Determine the [x, y] coordinate at the center of the cell enclosing the given text.  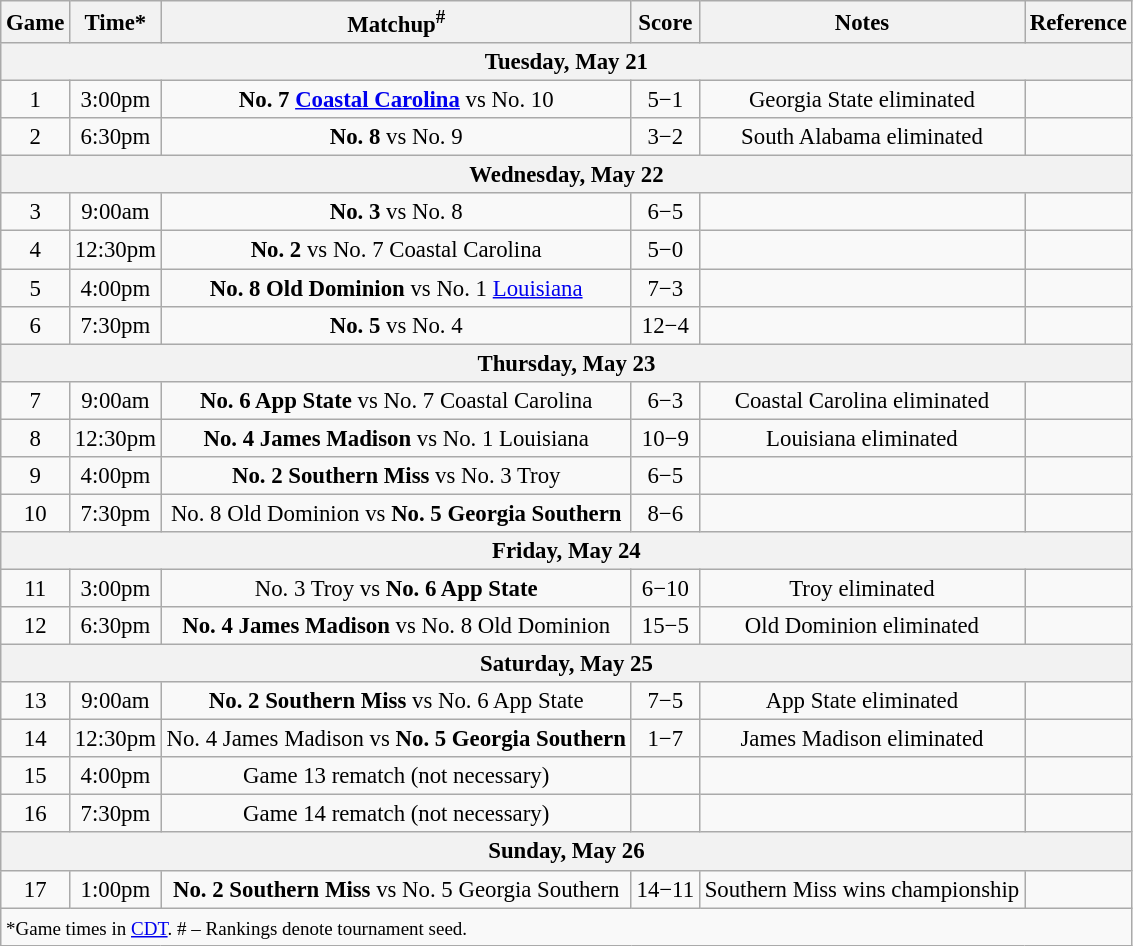
11 [36, 588]
15 [36, 776]
5−0 [665, 250]
15−5 [665, 626]
2 [36, 137]
5 [36, 288]
No. 8 Old Dominion vs No. 1 Louisiana [396, 288]
5−1 [665, 100]
Game [36, 22]
Wednesday, May 22 [566, 175]
No. 4 James Madison vs No. 5 Georgia Southern [396, 739]
Sunday, May 26 [566, 852]
Time* [116, 22]
Southern Miss wins championship [862, 889]
12−4 [665, 325]
No. 2 Southern Miss vs No. 3 Troy [396, 476]
No. 2 vs No. 7 Coastal Carolina [396, 250]
No. 3 vs No. 8 [396, 213]
3−2 [665, 137]
7−5 [665, 701]
No. 5 vs No. 4 [396, 325]
Notes [862, 22]
7−3 [665, 288]
8−6 [665, 513]
Old Dominion eliminated [862, 626]
No. 3 Troy vs No. 6 App State [396, 588]
10 [36, 513]
Troy eliminated [862, 588]
*Game times in CDT. # – Rankings denote tournament seed. [566, 927]
12 [36, 626]
8 [36, 438]
3 [36, 213]
6−10 [665, 588]
1:00pm [116, 889]
9 [36, 476]
10−9 [665, 438]
No. 8 vs No. 9 [396, 137]
No. 7 Coastal Carolina vs No. 10 [396, 100]
South Alabama eliminated [862, 137]
Score [665, 22]
6−3 [665, 400]
1−7 [665, 739]
17 [36, 889]
1 [36, 100]
7 [36, 400]
14 [36, 739]
No. 8 Old Dominion vs No. 5 Georgia Southern [396, 513]
App State eliminated [862, 701]
Louisiana eliminated [862, 438]
Reference [1078, 22]
James Madison eliminated [862, 739]
16 [36, 814]
4 [36, 250]
13 [36, 701]
Matchup# [396, 22]
Tuesday, May 21 [566, 62]
Game 14 rematch (not necessary) [396, 814]
No. 2 Southern Miss vs No. 6 App State [396, 701]
No. 2 Southern Miss vs No. 5 Georgia Southern [396, 889]
Georgia State eliminated [862, 100]
No. 4 James Madison vs No. 1 Louisiana [396, 438]
6 [36, 325]
Thursday, May 23 [566, 363]
No. 6 App State vs No. 7 Coastal Carolina [396, 400]
No. 4 James Madison vs No. 8 Old Dominion [396, 626]
Saturday, May 25 [566, 664]
Coastal Carolina eliminated [862, 400]
14−11 [665, 889]
Game 13 rematch (not necessary) [396, 776]
Friday, May 24 [566, 551]
